Identify which cell holds the provided text, then report its (x, y) central coordinate. 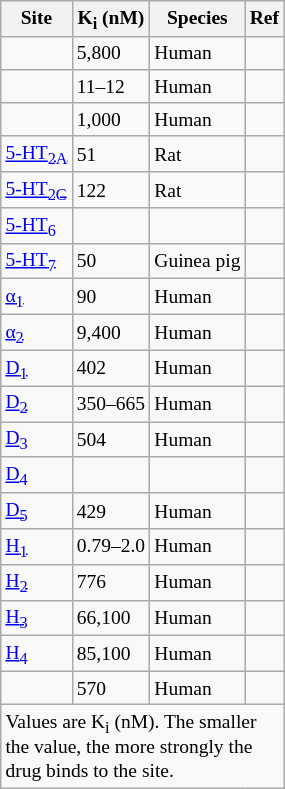
50 (111, 261)
9,400 (111, 333)
570 (111, 688)
H2 (36, 582)
Guinea pig (198, 261)
Species (198, 19)
350–665 (111, 404)
Ki (nM) (111, 19)
0.79–2.0 (111, 547)
D1 (36, 368)
429 (111, 511)
85,100 (111, 654)
402 (111, 368)
H1 (36, 547)
90 (111, 297)
D3 (36, 440)
5-HT2C (36, 190)
Site (36, 19)
5,800 (111, 52)
5-HT7 (36, 261)
D4 (36, 475)
α1 (36, 297)
Values are Ki (nM). The smaller the value, the more strongly the drug binds to the site. (142, 747)
H4 (36, 654)
11–12 (111, 86)
66,100 (111, 618)
1,000 (111, 120)
D2 (36, 404)
D5 (36, 511)
504 (111, 440)
α2 (36, 333)
H3 (36, 618)
776 (111, 582)
Ref (264, 19)
51 (111, 154)
5-HT2A (36, 154)
122 (111, 190)
5-HT6 (36, 226)
